Scan for the cell matching the given text and deliver its (X, Y) coordinate at center. 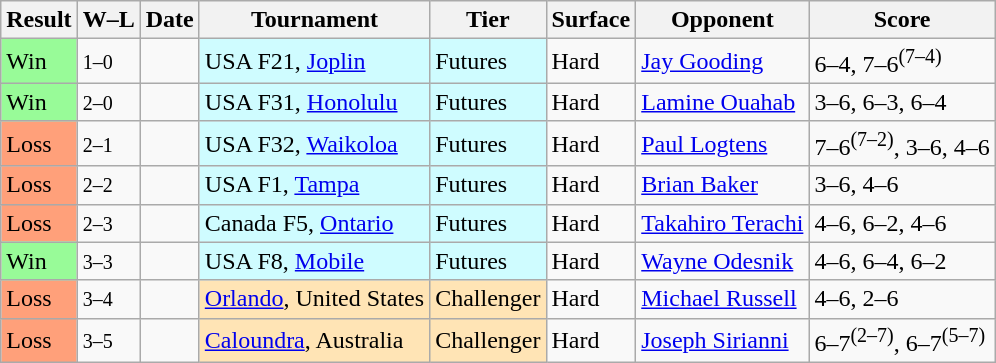
4–6, 6–2, 4–6 (902, 223)
USA F8, Mobile (314, 261)
Lamine Ouahab (722, 102)
Opponent (722, 20)
Brian Baker (722, 185)
3–5 (108, 340)
Paul Logtens (722, 144)
1–0 (108, 62)
6–7(2–7), 6–7(5–7) (902, 340)
USA F31, Honolulu (314, 102)
6–4, 7–6(7–4) (902, 62)
3–3 (108, 261)
USA F1, Tampa (314, 185)
3–6, 4–6 (902, 185)
4–6, 6–4, 6–2 (902, 261)
Caloundra, Australia (314, 340)
Joseph Sirianni (722, 340)
Surface (591, 20)
3–4 (108, 299)
Score (902, 20)
Tournament (314, 20)
Wayne Odesnik (722, 261)
Orlando, United States (314, 299)
Result (39, 20)
3–6, 6–3, 6–4 (902, 102)
USA F21, Joplin (314, 62)
Tier (488, 20)
Takahiro Terachi (722, 223)
2–2 (108, 185)
Jay Gooding (722, 62)
2–0 (108, 102)
USA F32, Waikoloa (314, 144)
2–1 (108, 144)
Date (170, 20)
Michael Russell (722, 299)
2–3 (108, 223)
W–L (108, 20)
4–6, 2–6 (902, 299)
Canada F5, Ontario (314, 223)
7–6(7–2), 3–6, 4–6 (902, 144)
